Return the [x, y] coordinate for the center point of the cell that contains the specified text.  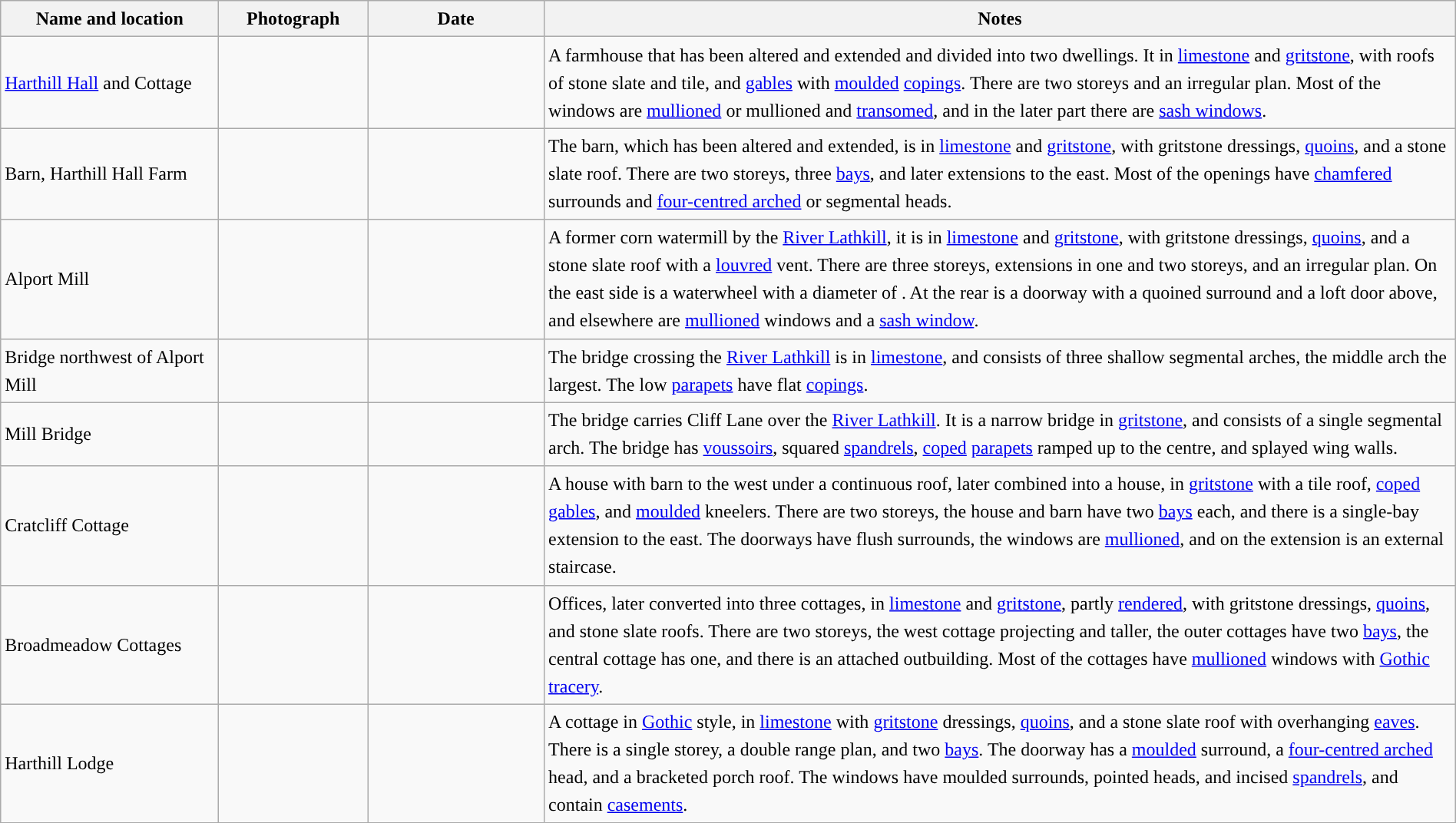
Name and location [110, 18]
Notes [1000, 18]
Harthill Lodge [110, 763]
Date [456, 18]
Mill Bridge [110, 435]
Cratcliff Cottage [110, 525]
Alport Mill [110, 279]
Harthill Hall and Cottage [110, 83]
Photograph [293, 18]
Broadmeadow Cottages [110, 645]
Barn, Harthill Hall Farm [110, 174]
Bridge northwest of Alport Mill [110, 370]
